Output the (x, y) coordinate of the center of the cell containing the given text.  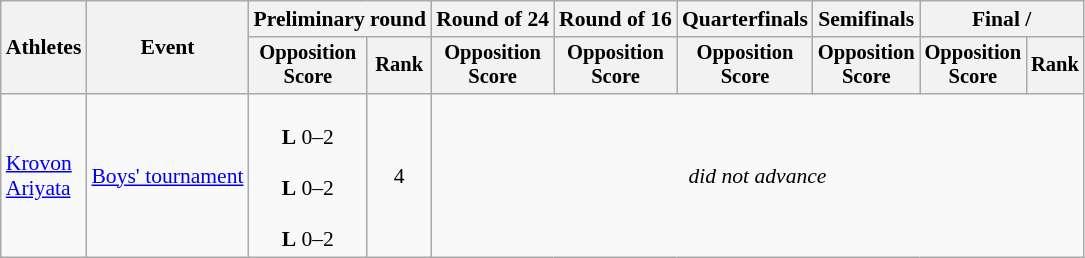
Boys' tournament (167, 176)
Athletes (44, 48)
Quarterfinals (745, 19)
L 0–2 L 0–2 L 0–2 (308, 176)
KrovonAriyata (44, 176)
4 (399, 176)
Round of 16 (616, 19)
Final / (1002, 19)
did not advance (758, 176)
Event (167, 48)
Round of 24 (492, 19)
Semifinals (866, 19)
Preliminary round (340, 19)
